Output the [X, Y] coordinate of the center of the cell containing the given text.  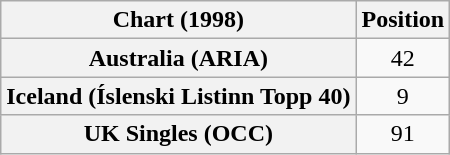
Iceland (Íslenski Listinn Topp 40) [178, 96]
Position [403, 20]
Australia (ARIA) [178, 58]
42 [403, 58]
Chart (1998) [178, 20]
UK Singles (OCC) [178, 134]
91 [403, 134]
9 [403, 96]
